Search for the cell housing the specified text and yield its [x, y] center coordinate. 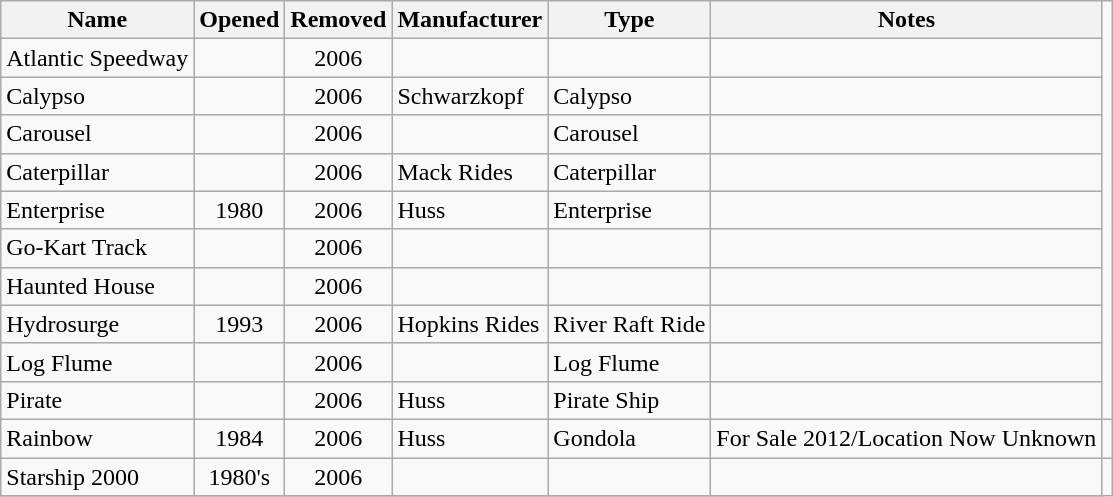
Atlantic Speedway [98, 58]
Removed [338, 20]
Manufacturer [470, 20]
River Raft Ride [630, 324]
Pirate Ship [630, 400]
Gondola [630, 438]
1980's [240, 477]
Name [98, 20]
Hopkins Rides [470, 324]
For Sale 2012/Location Now Unknown [906, 438]
1980 [240, 210]
Rainbow [98, 438]
Type [630, 20]
Opened [240, 20]
Haunted House [98, 286]
1984 [240, 438]
Notes [906, 20]
Schwarzkopf [470, 96]
1993 [240, 324]
Pirate [98, 400]
Starship 2000 [98, 477]
Go-Kart Track [98, 248]
Hydrosurge [98, 324]
Mack Rides [470, 172]
